Capture the cell that displays the provided text and extract its [X, Y] central coordinate. 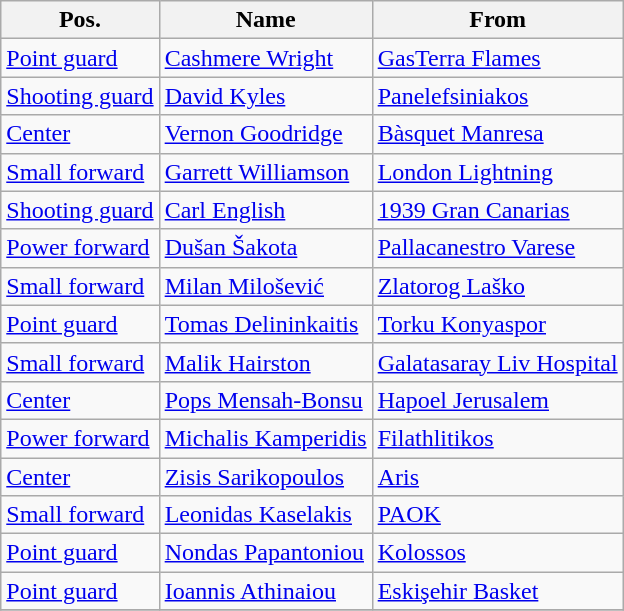
London Lightning [498, 172]
Eskişehir Basket [498, 591]
From [498, 20]
Garrett Williamson [266, 172]
Pallacanestro Varese [498, 248]
Galatasaray Liv Hospital [498, 362]
Panelefsiniakos [498, 96]
Ioannis Athinaiou [266, 591]
Zlatorog Laško [498, 286]
Michalis Kamperidis [266, 438]
Pos. [80, 20]
Tomas Delininkaitis [266, 324]
Pops Mensah-Bonsu [266, 400]
Cashmere Wright [266, 58]
1939 Gran Canarias [498, 210]
Torku Konyaspor [498, 324]
Name [266, 20]
Vernon Goodridge [266, 134]
Filathlitikos [498, 438]
Aris [498, 477]
Nondas Papantoniou [266, 553]
GasTerra Flames [498, 58]
Carl English [266, 210]
Hapoel Jerusalem [498, 400]
Bàsquet Manresa [498, 134]
Kolossos [498, 553]
David Kyles [266, 96]
Zisis Sarikopoulos [266, 477]
Leonidas Kaselakis [266, 515]
Dušan Šakota [266, 248]
Milan Milošević [266, 286]
PAOK [498, 515]
Malik Hairston [266, 362]
